For the text-containing cell, return its midpoint in [X, Y] coordinate format. 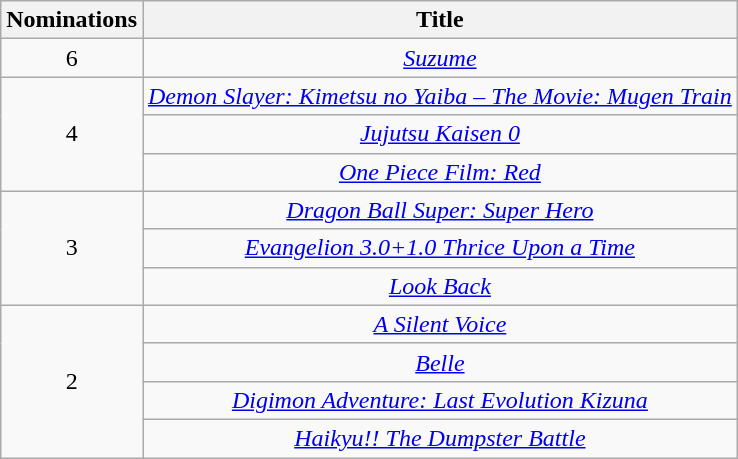
Dragon Ball Super: Super Hero [440, 210]
Haikyu!! The Dumpster Battle [440, 438]
Look Back [440, 286]
Jujutsu Kaisen 0 [440, 134]
3 [72, 248]
Evangelion 3.0+1.0 Thrice Upon a Time [440, 248]
Belle [440, 362]
A Silent Voice [440, 324]
4 [72, 134]
Suzume [440, 58]
2 [72, 381]
Nominations [72, 20]
Digimon Adventure: Last Evolution Kizuna [440, 400]
Title [440, 20]
Demon Slayer: Kimetsu no Yaiba – The Movie: Mugen Train [440, 96]
One Piece Film: Red [440, 172]
6 [72, 58]
